Return [x, y] of the center of cell containing provided text 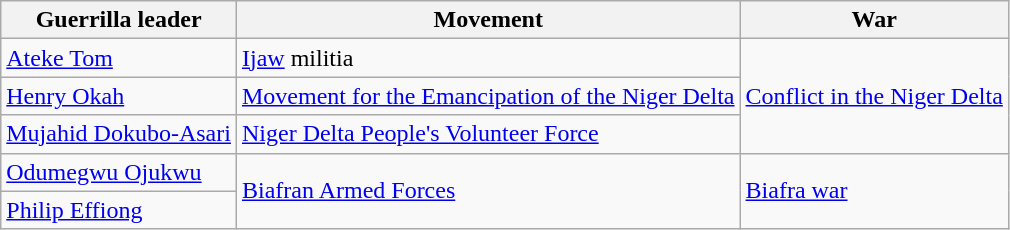
Biafran Armed Forces [488, 191]
Mujahid Dokubo-Asari [119, 134]
Biafra war [874, 191]
Guerrilla leader [119, 20]
Ijaw militia [488, 58]
Movement for the Emancipation of the Niger Delta [488, 96]
Movement [488, 20]
Odumegwu Ojukwu [119, 172]
Philip Effiong [119, 210]
Conflict in the Niger Delta [874, 96]
Henry Okah [119, 96]
Ateke Tom [119, 58]
War [874, 20]
Niger Delta People's Volunteer Force [488, 134]
